Extract the (x, y) coordinate from the center of the cell holding the provided text.  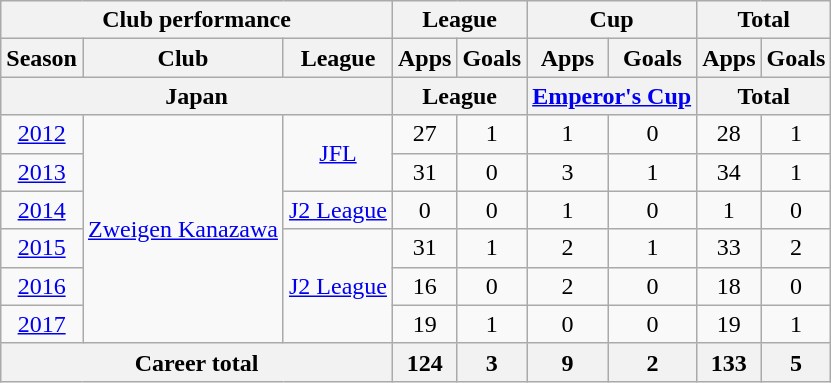
Cup (612, 20)
2016 (42, 286)
124 (424, 362)
9 (568, 362)
28 (729, 134)
Season (42, 58)
27 (424, 134)
Club (182, 58)
33 (729, 248)
133 (729, 362)
Career total (197, 362)
16 (424, 286)
JFL (338, 153)
Japan (197, 96)
2012 (42, 134)
2013 (42, 172)
18 (729, 286)
Emperor's Cup (612, 96)
5 (796, 362)
2017 (42, 324)
2014 (42, 210)
34 (729, 172)
Club performance (197, 20)
2015 (42, 248)
Zweigen Kanazawa (182, 229)
